Return [x, y] of the center of cell containing provided text 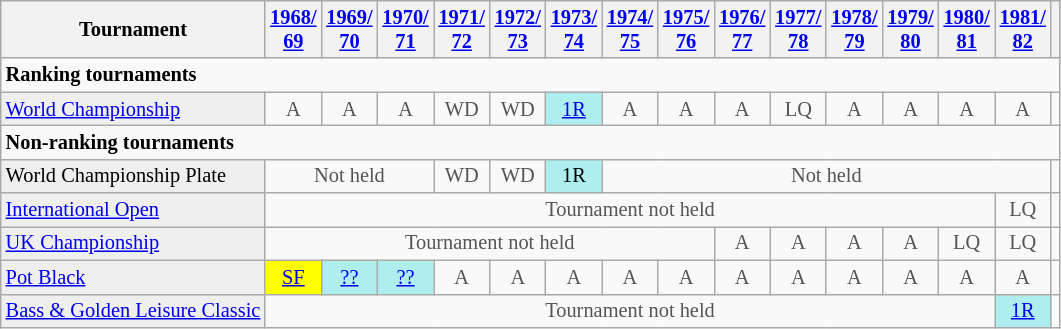
Pot Black [134, 277]
1972/73 [518, 29]
1970/71 [405, 29]
1974/75 [630, 29]
1969/70 [349, 29]
1977/78 [798, 29]
1981/82 [1023, 29]
1973/74 [574, 29]
1968/69 [293, 29]
1979/80 [910, 29]
Non-ranking tournaments [531, 142]
1980/81 [967, 29]
Bass & Golden Leisure Classic [134, 311]
SF [293, 277]
Tournament [134, 29]
1978/79 [854, 29]
1971/72 [462, 29]
1975/76 [686, 29]
World Championship Plate [134, 176]
1976/77 [742, 29]
World Championship [134, 109]
UK Championship [134, 243]
International Open [134, 210]
Ranking tournaments [531, 75]
